Provide the [X, Y] coordinate of the cell's center where the given text is located.  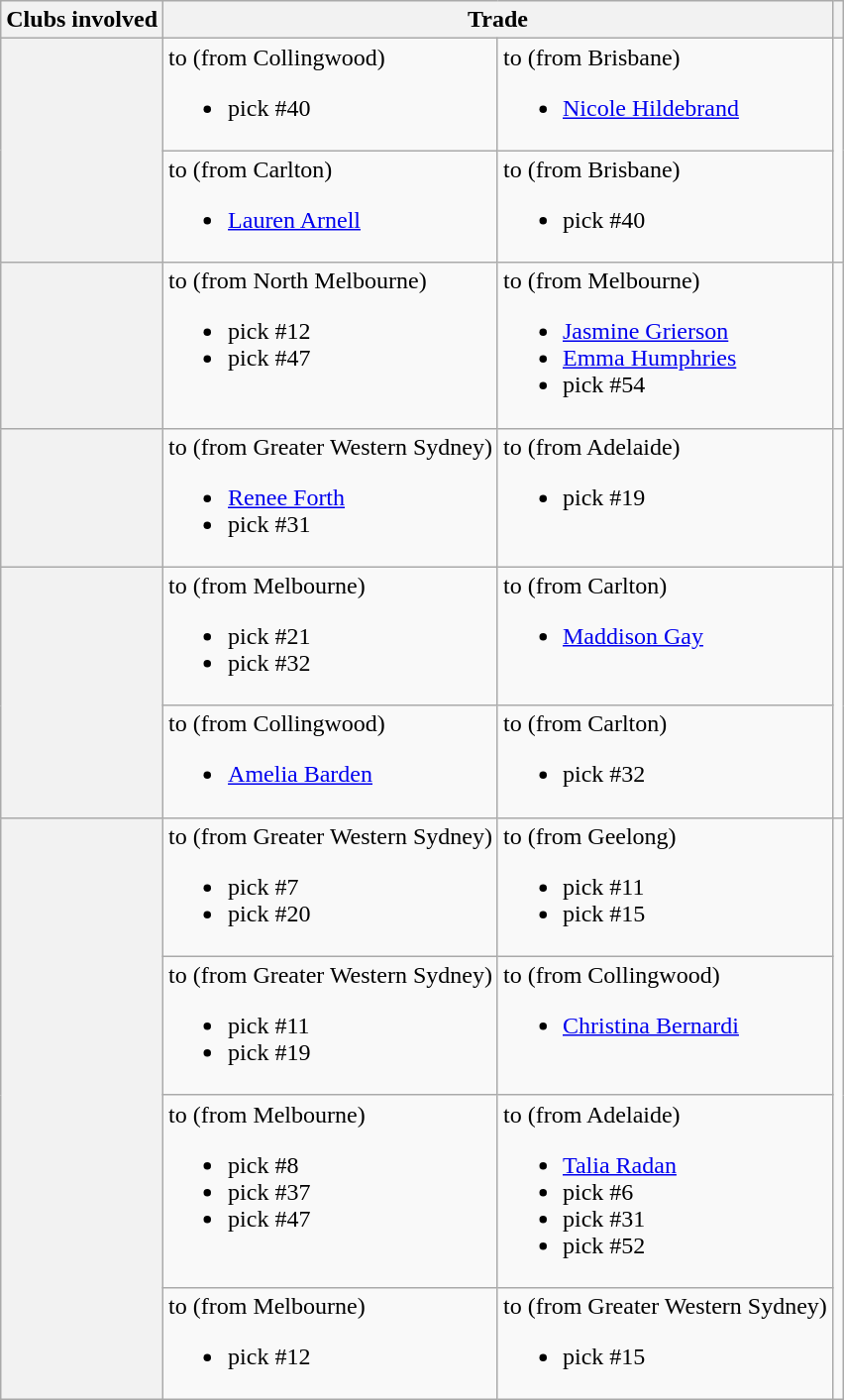
to (from Collingwood)Amelia Barden [331, 761]
to (from Greater Western Sydney)Renee Forthpick #31 [331, 497]
to (from Greater Western Sydney)pick #7pick #20 [331, 887]
to (from Carlton)pick #32 [665, 761]
to (from Carlton)Maddison Gay [665, 636]
to (from Greater Western Sydney)pick #11pick #19 [331, 1025]
to (from Melbourne)Jasmine GriersonEmma Humphriespick #54 [665, 345]
to (from Melbourne)pick #12 [331, 1344]
to (from Collingwood)Christina Bernardi [665, 1025]
to (from Carlton)Lauren Arnell [331, 206]
to (from Adelaide)Talia Radanpick #6pick #31pick #52 [665, 1191]
to (from Collingwood)pick #40 [331, 95]
to (from North Melbourne)pick #12pick #47 [331, 345]
Clubs involved [82, 20]
to (from Brisbane)pick #40 [665, 206]
to (from Geelong)pick #11pick #15 [665, 887]
to (from Adelaide)pick #19 [665, 497]
Trade [498, 20]
to (from Melbourne)pick #8pick #37pick #47 [331, 1191]
to (from Greater Western Sydney)pick #15 [665, 1344]
to (from Melbourne)pick #21pick #32 [331, 636]
to (from Brisbane)Nicole Hildebrand [665, 95]
